Scan for the cell matching the given text and deliver its [X, Y] coordinate at center. 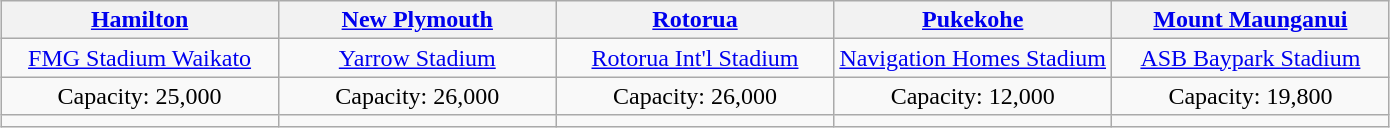
Capacity: 12,000 [973, 96]
ASB Baypark Stadium [1251, 58]
Pukekohe [973, 20]
Hamilton [140, 20]
Capacity: 19,800 [1251, 96]
Yarrow Stadium [417, 58]
Navigation Homes Stadium [973, 58]
Rotorua Int'l Stadium [695, 58]
New Plymouth [417, 20]
FMG Stadium Waikato [140, 58]
Mount Maunganui [1251, 20]
Capacity: 25,000 [140, 96]
Rotorua [695, 20]
